Locate the cell with the specified text and output its (x, y) center coordinate. 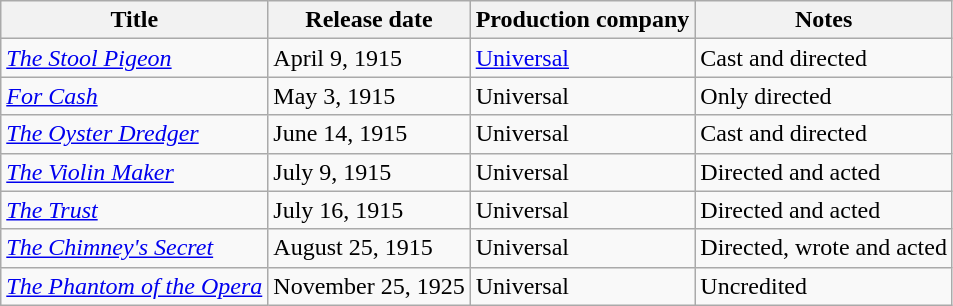
Title (134, 20)
Only directed (824, 96)
July 9, 1915 (369, 172)
The Oyster Dredger (134, 134)
The Chimney's Secret (134, 248)
June 14, 1915 (369, 134)
Uncredited (824, 286)
Production company (582, 20)
The Phantom of the Opera (134, 286)
May 3, 1915 (369, 96)
Release date (369, 20)
The Trust (134, 210)
August 25, 1915 (369, 248)
November 25, 1925 (369, 286)
The Stool Pigeon (134, 58)
July 16, 1915 (369, 210)
Notes (824, 20)
The Violin Maker (134, 172)
April 9, 1915 (369, 58)
Directed, wrote and acted (824, 248)
For Cash (134, 96)
